Return (x, y) of the center of cell containing provided text 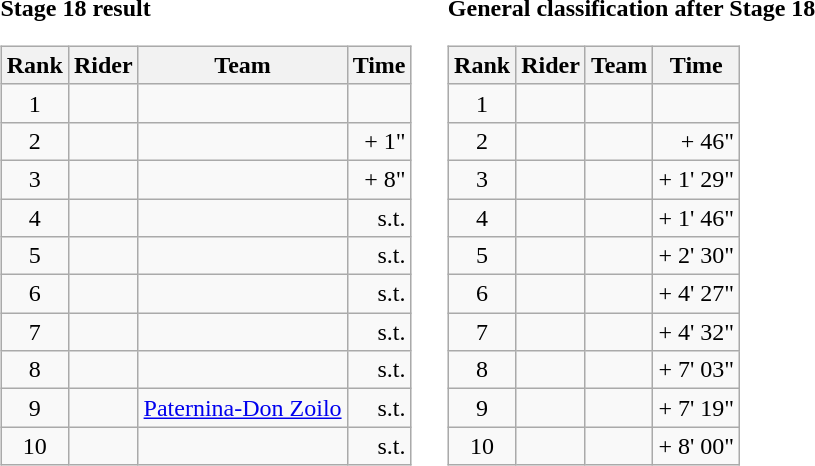
+ 4' 32" (696, 332)
+ 1' 29" (696, 179)
Paternina-Don Zoilo (242, 408)
+ 7' 03" (696, 370)
+ 1" (379, 141)
+ 2' 30" (696, 256)
+ 1' 46" (696, 217)
+ 7' 19" (696, 408)
+ 4' 27" (696, 294)
+ 8" (379, 179)
+ 46" (696, 141)
+ 8' 00" (696, 446)
